Return the (X, Y) coordinate for the center point of the cell that contains the specified text.  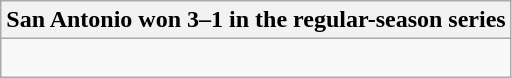
San Antonio won 3–1 in the regular-season series (256, 20)
